Pinpoint the cell where the given text exists, returning its (x, y) midpoint coordinate. 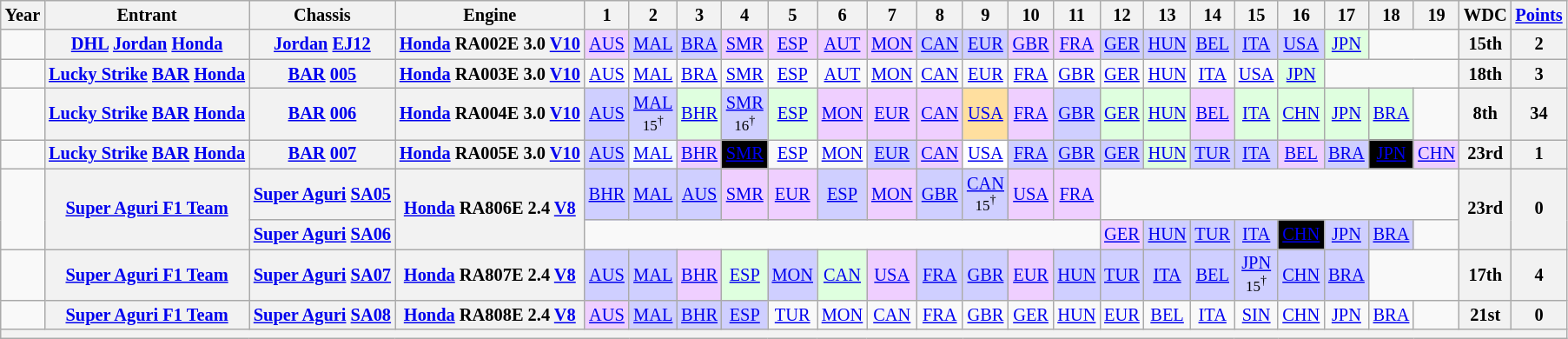
10 (1031, 15)
16 (1301, 15)
6 (843, 15)
Honda RA005E 3.0 V10 (490, 154)
Entrant (147, 15)
15 (1256, 15)
Year (23, 15)
21st (1485, 315)
12 (1121, 15)
CAN15† (985, 195)
Jordan EJ12 (322, 44)
Engine (490, 15)
Super Aguri SA05 (322, 195)
13 (1168, 15)
15th (1485, 44)
8 (940, 15)
17th (1485, 275)
17 (1346, 15)
Honda RA003E 3.0 V10 (490, 74)
BAR 006 (322, 113)
7 (891, 15)
Honda RA004E 3.0 V10 (490, 113)
SIN (1256, 315)
DHL Jordan Honda (147, 44)
JPN15† (1256, 275)
11 (1076, 15)
Super Aguri SA07 (322, 275)
Super Aguri SA08 (322, 315)
Honda RA002E 3.0 V10 (490, 44)
18 (1392, 15)
Honda RA807E 2.4 V8 (490, 275)
Honda RA808E 2.4 V8 (490, 315)
14 (1212, 15)
MAL15† (653, 113)
8th (1485, 113)
9 (985, 15)
34 (1538, 113)
19 (1437, 15)
WDC (1485, 15)
SMR16† (745, 113)
BAR 005 (322, 74)
Super Aguri SA06 (322, 235)
5 (792, 15)
Honda RA806E 2.4 V8 (490, 209)
BAR 007 (322, 154)
Points (1538, 15)
Chassis (322, 15)
18th (1485, 74)
